Find where the given text appears and provide that cell's center as (X, Y) coordinate. 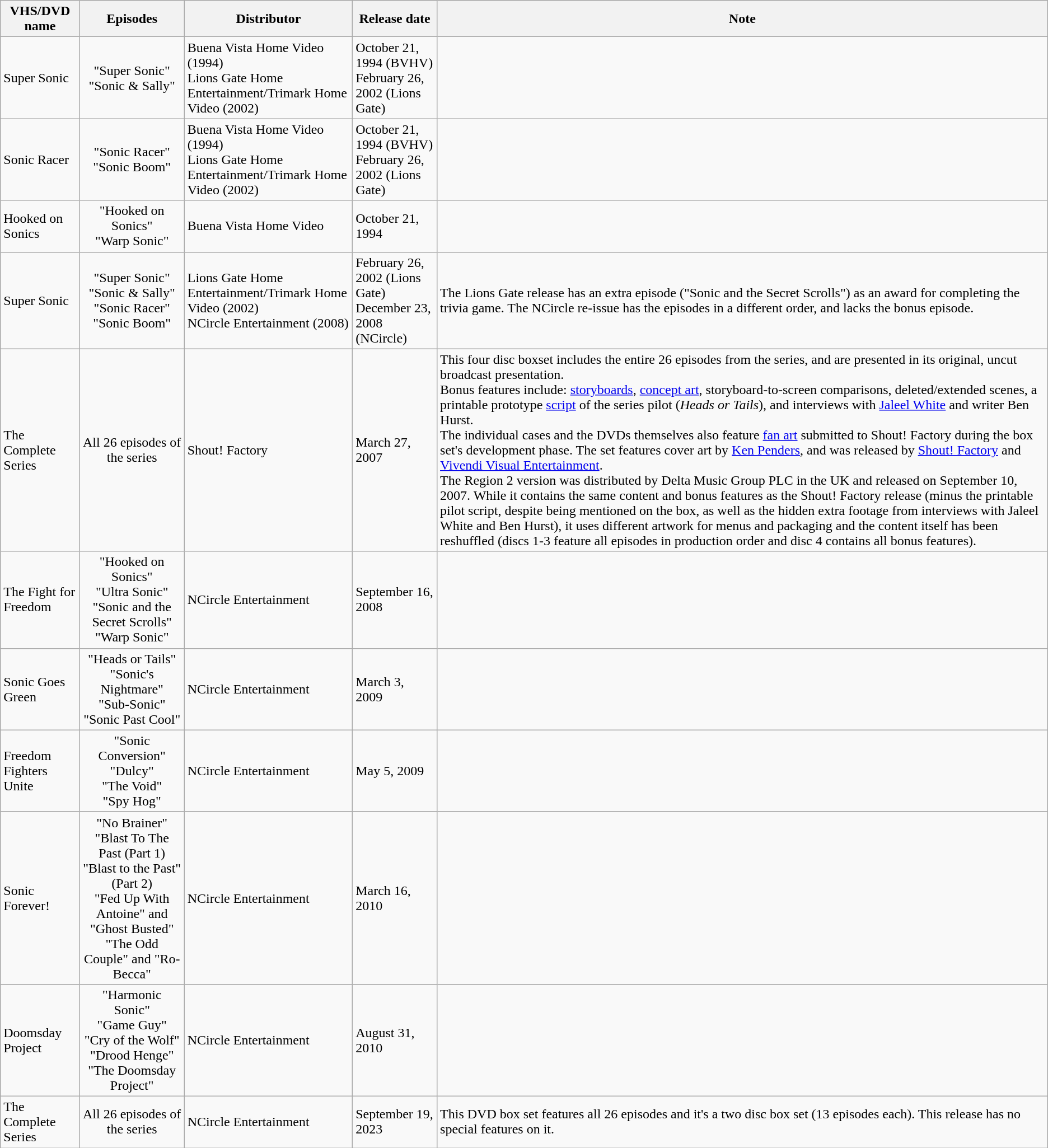
VHS/DVD name (40, 19)
August 31, 2010 (395, 1040)
Freedom Fighters Unite (40, 771)
"Hooked on Sonics""Warp Sonic" (132, 226)
Note (742, 19)
Episodes (132, 19)
September 19, 2023 (395, 1122)
"Heads or Tails""Sonic's Nightmare""Sub-Sonic""Sonic Past Cool" (132, 689)
"Sonic Racer""Sonic Boom" (132, 160)
March 27, 2007 (395, 450)
"Harmonic Sonic""Game Guy""Cry of the Wolf""Drood Henge""The Doomsday Project" (132, 1040)
Sonic Goes Green (40, 689)
February 26, 2002 (Lions Gate)December 23, 2008 (NCircle) (395, 300)
Sonic Forever! (40, 898)
The Fight for Freedom (40, 600)
Distributor (268, 19)
Sonic Racer (40, 160)
Doomsday Project (40, 1040)
March 3, 2009 (395, 689)
"No Brainer""Blast To The Past (Part 1)"Blast to the Past" (Part 2)"Fed Up With Antoine" and "Ghost Busted""The Odd Couple" and "Ro-Becca" (132, 898)
September 16, 2008 (395, 600)
Hooked on Sonics (40, 226)
"Super Sonic""Sonic & Sally""Sonic Racer""Sonic Boom" (132, 300)
Buena Vista Home Video (268, 226)
Lions Gate Home Entertainment/Trimark Home Video (2002)NCircle Entertainment (2008) (268, 300)
October 21, 1994 (395, 226)
This DVD box set features all 26 episodes and it's a two disc box set (13 episodes each). This release has no special features on it. (742, 1122)
Release date (395, 19)
"Super Sonic""Sonic & Sally" (132, 78)
March 16, 2010 (395, 898)
"Hooked on Sonics""Ultra Sonic""Sonic and the Secret Scrolls""Warp Sonic" (132, 600)
May 5, 2009 (395, 771)
Shout! Factory (268, 450)
"Sonic Conversion""Dulcy""The Void""Spy Hog" (132, 771)
